Search for the cell housing the specified text and yield its [x, y] center coordinate. 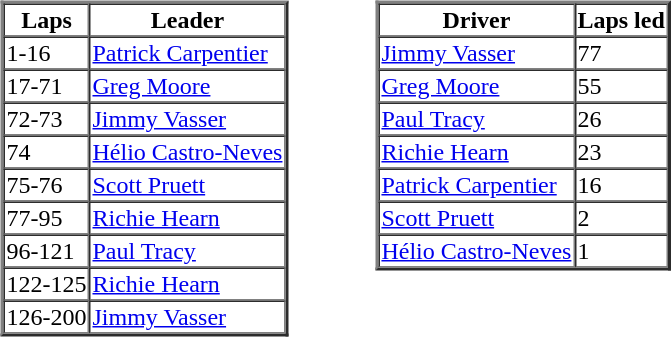
Leader [187, 20]
1 [620, 250]
26 [620, 118]
74 [47, 152]
1-16 [47, 52]
17-71 [47, 86]
2 [620, 218]
72-73 [47, 118]
77 [620, 52]
126-200 [47, 316]
75-76 [47, 184]
96-121 [47, 250]
122-125 [47, 284]
Laps [47, 20]
77-95 [47, 218]
55 [620, 86]
Laps led [620, 20]
Driver [476, 20]
16 [620, 184]
23 [620, 152]
